Detect which cell encompasses the target text, then output its (X, Y) center coordinate. 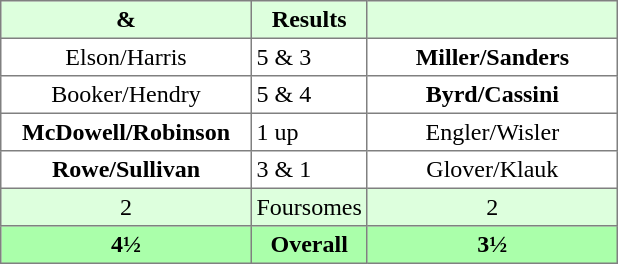
Booker/Hendry (126, 95)
Elson/Harris (126, 57)
5 & 4 (309, 95)
1 up (309, 132)
5 & 3 (309, 57)
3½ (492, 245)
Rowe/Sullivan (126, 170)
3 & 1 (309, 170)
4½ (126, 245)
Overall (309, 245)
Results (309, 20)
& (126, 20)
Engler/Wisler (492, 132)
McDowell/Robinson (126, 132)
Foursomes (309, 207)
Miller/Sanders (492, 57)
Byrd/Cassini (492, 95)
Glover/Klauk (492, 170)
